Detect which cell encompasses the target text, then output its (x, y) center coordinate. 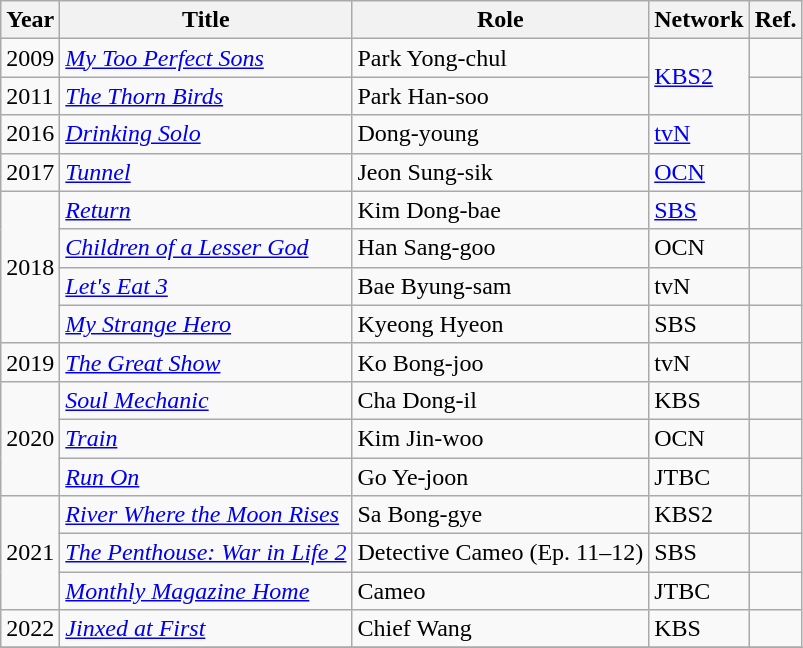
Jeon Sung-sik (500, 172)
Park Yong-chul (500, 58)
Dong-young (500, 134)
Bae Byung-sam (500, 286)
The Thorn Birds (206, 96)
Role (500, 20)
My Strange Hero (206, 324)
Ref. (776, 20)
Kyeong Hyeon (500, 324)
2020 (30, 438)
Han Sang-goo (500, 248)
Kim Jin-woo (500, 438)
2017 (30, 172)
2009 (30, 58)
Go Ye-joon (500, 477)
Chief Wang (500, 629)
Title (206, 20)
Children of a Lesser God (206, 248)
The Great Show (206, 362)
2016 (30, 134)
Network (699, 20)
The Penthouse: War in Life 2 (206, 553)
Return (206, 210)
Soul Mechanic (206, 400)
Let's Eat 3 (206, 286)
Jinxed at First (206, 629)
Ko Bong-joo (500, 362)
2022 (30, 629)
2018 (30, 267)
Park Han-soo (500, 96)
Monthly Magazine Home (206, 591)
Drinking Solo (206, 134)
2021 (30, 553)
Sa Bong-gye (500, 515)
Cameo (500, 591)
Kim Dong-bae (500, 210)
Year (30, 20)
Tunnel (206, 172)
Cha Dong-il (500, 400)
River Where the Moon Rises (206, 515)
Detective Cameo (Ep. 11–12) (500, 553)
Run On (206, 477)
2011 (30, 96)
My Too Perfect Sons (206, 58)
2019 (30, 362)
Train (206, 438)
